Return [x, y] of the center of cell containing provided text 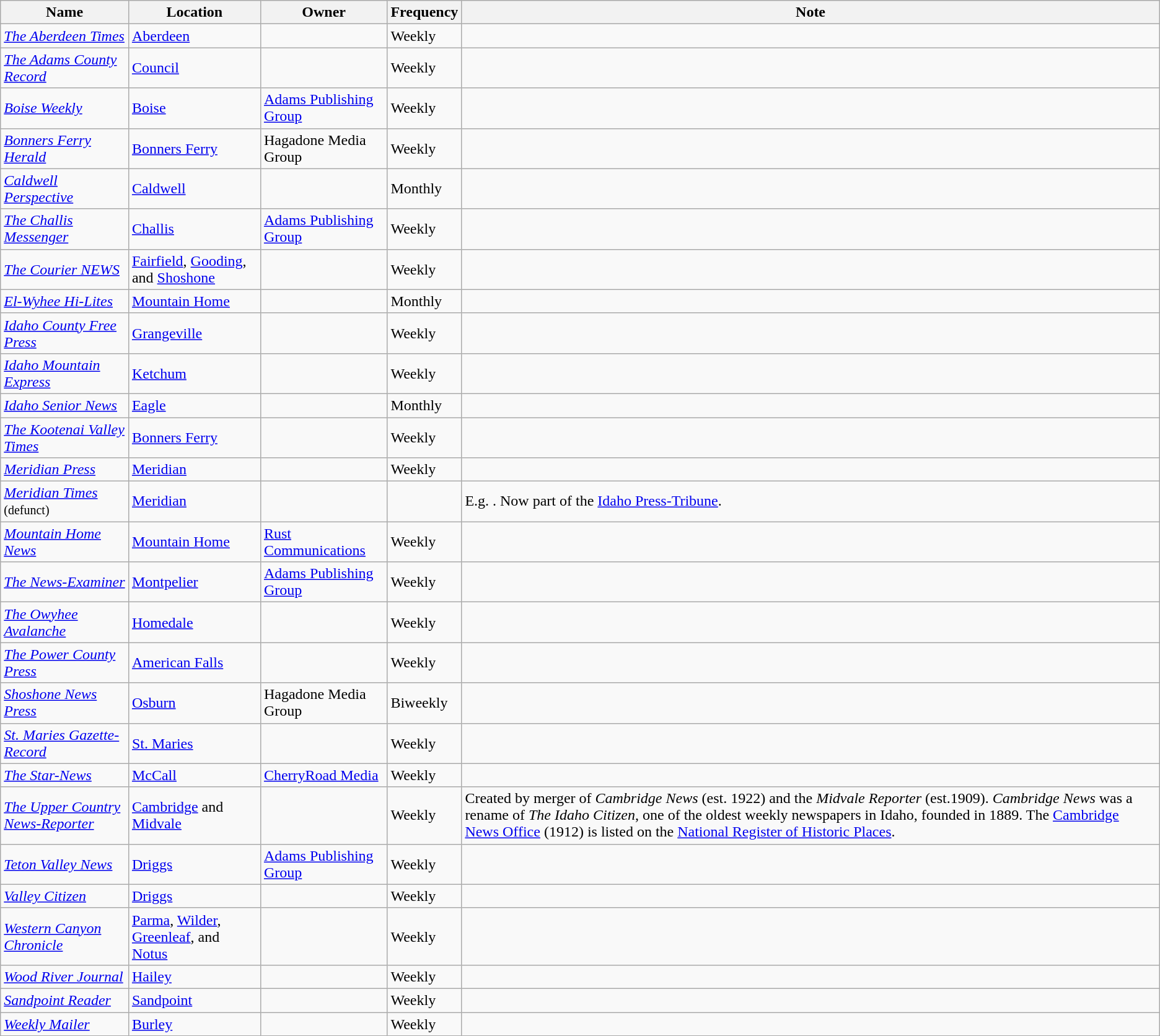
Western Canyon Chronicle [64, 936]
Wood River Journal [64, 977]
McCall [195, 775]
The Courier NEWS [64, 269]
Location [195, 12]
Challis [195, 229]
Meridian Press [64, 470]
The Power County Press [64, 663]
St. Maries Gazette-Record [64, 744]
The Kootenai Valley Times [64, 437]
Owner [323, 12]
Sandpoint Reader [64, 1000]
Name [64, 12]
Osburn [195, 703]
Eagle [195, 405]
Idaho Senior News [64, 405]
Meridian Times (defunct) [64, 502]
Note [811, 12]
Cambridge and Midvale [195, 815]
Biweekly [424, 703]
Hailey [195, 977]
Idaho Mountain Express [64, 373]
Montpelier [195, 582]
Valley Citizen [64, 896]
Burley [195, 1024]
Bonners Ferry Herald [64, 149]
Shoshone News Press [64, 703]
Mountain Home News [64, 542]
Rust Communications [323, 542]
The Challis Messenger [64, 229]
Sandpoint [195, 1000]
El-Wyhee Hi-Lites [64, 301]
Aberdeen [195, 36]
Council [195, 68]
Homedale [195, 622]
CherryRoad Media [323, 775]
E.g. . Now part of the Idaho Press-Tribune. [811, 502]
The Owyhee Avalanche [64, 622]
Grangeville [195, 333]
Boise [195, 108]
Idaho County Free Press [64, 333]
Caldwell [195, 188]
Parma, Wilder, Greenleaf, and Notus [195, 936]
Teton Valley News [64, 864]
Boise Weekly [64, 108]
The Upper Country News-Reporter [64, 815]
St. Maries [195, 744]
The Adams County Record [64, 68]
The Aberdeen Times [64, 36]
Weekly Mailer [64, 1024]
Fairfield, Gooding, and Shoshone [195, 269]
American Falls [195, 663]
Ketchum [195, 373]
The Star-News [64, 775]
The News-Examiner [64, 582]
Frequency [424, 12]
Caldwell Perspective [64, 188]
